Output the [x, y] coordinate of the center of the cell containing the given text.  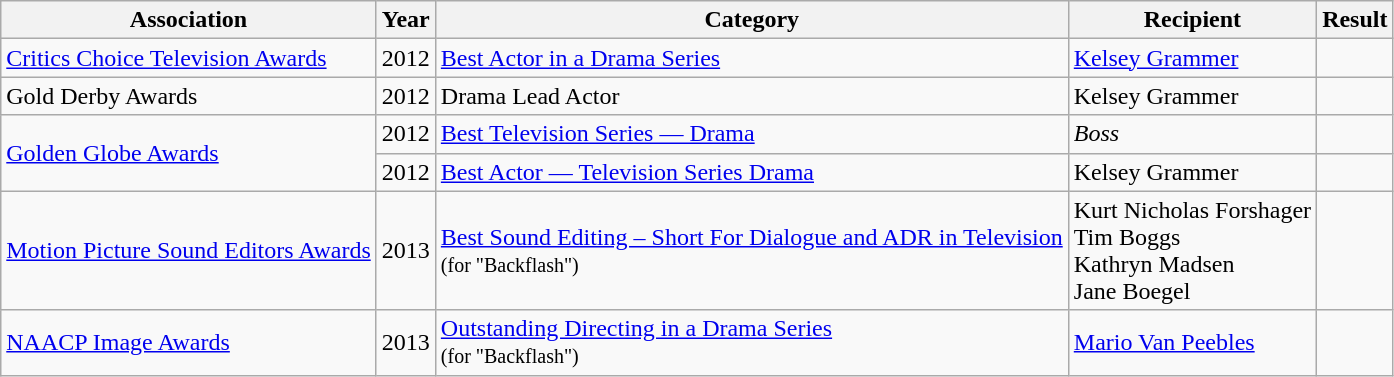
Outstanding Directing in a Drama Series(for "Backflash") [752, 342]
Kurt Nicholas ForshagerTim BoggsKathryn MadsenJane Boegel [1192, 250]
Result [1355, 20]
Drama Lead Actor [752, 96]
NAACP Image Awards [189, 342]
Best Television Series — Drama [752, 134]
Mario Van Peebles [1192, 342]
Gold Derby Awards [189, 96]
Best Actor in a Drama Series [752, 58]
Recipient [1192, 20]
Critics Choice Television Awards [189, 58]
Golden Globe Awards [189, 153]
Year [406, 20]
Best Actor — Television Series Drama [752, 172]
Boss [1192, 134]
Association [189, 20]
Motion Picture Sound Editors Awards [189, 250]
Category [752, 20]
Best Sound Editing – Short For Dialogue and ADR in Television(for "Backflash") [752, 250]
